From the cell containing the given text, extract its center point as [X, Y] coordinate. 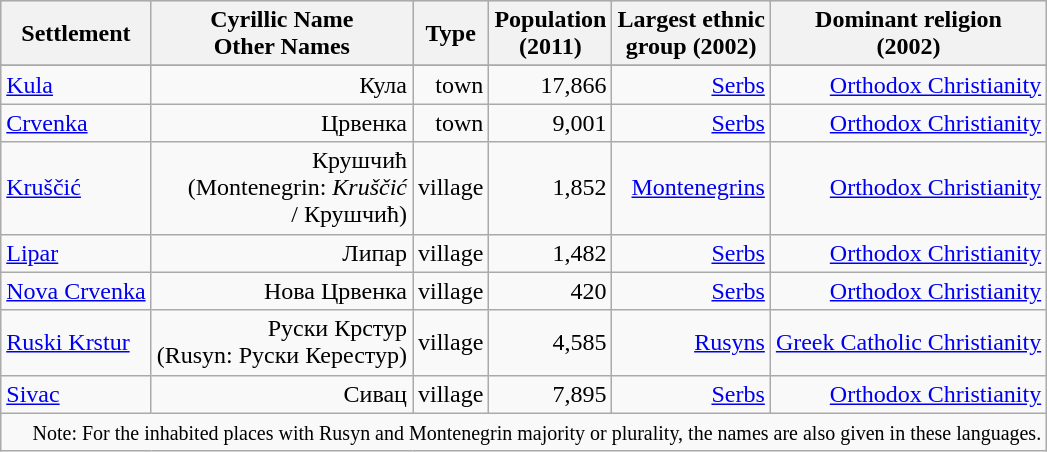
Cyrillic NameOther Names [282, 34]
4,585 [550, 342]
1,482 [550, 253]
9,001 [550, 123]
Rusyns [691, 342]
17,866 [550, 85]
Кула [282, 85]
Sivac [76, 394]
Dominant religion(2002) [908, 34]
Largest ethnicgroup (2002) [691, 34]
Greek Catholic Christianity [908, 342]
Крушчић(Montenegrin: Kruščić/ Крушчић) [282, 188]
Сивац [282, 394]
Nova Crvenka [76, 291]
Montenegrins [691, 188]
420 [550, 291]
Lipar [76, 253]
Kula [76, 85]
Руски Крстур(Rusyn: Руски Керестур) [282, 342]
Crvenka [76, 123]
Note: For the inhabited places with Rusyn and Montenegrin majority or plurality, the names are also given in these languages. [524, 432]
Нова Црвенка [282, 291]
Црвенка [282, 123]
Ruski Krstur [76, 342]
Kruščić [76, 188]
1,852 [550, 188]
7,895 [550, 394]
Липар [282, 253]
Population(2011) [550, 34]
Type [450, 34]
Settlement [76, 34]
